Output the (X, Y) coordinate of the center of the cell containing the given text.  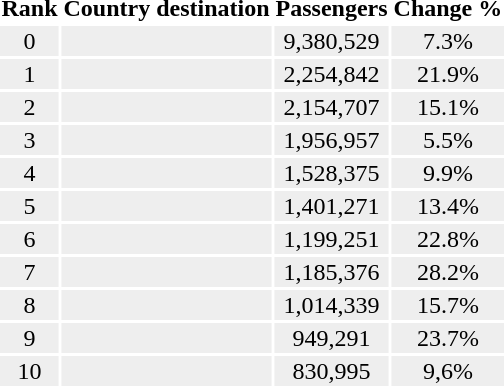
23.7% (448, 338)
9,6% (448, 371)
10 (30, 371)
15.1% (448, 107)
5 (30, 206)
21.9% (448, 74)
949,291 (332, 338)
1,014,339 (332, 305)
2,154,707 (332, 107)
2,254,842 (332, 74)
28.2% (448, 272)
1,199,251 (332, 239)
1,401,271 (332, 206)
5.5% (448, 140)
1,528,375 (332, 173)
15.7% (448, 305)
8 (30, 305)
3 (30, 140)
830,995 (332, 371)
7 (30, 272)
22.8% (448, 239)
9 (30, 338)
1,956,957 (332, 140)
4 (30, 173)
13.4% (448, 206)
1,185,376 (332, 272)
9,380,529 (332, 41)
1 (30, 74)
7.3% (448, 41)
9.9% (448, 173)
0 (30, 41)
2 (30, 107)
6 (30, 239)
